Locate the cell with the specified text and output its [X, Y] center coordinate. 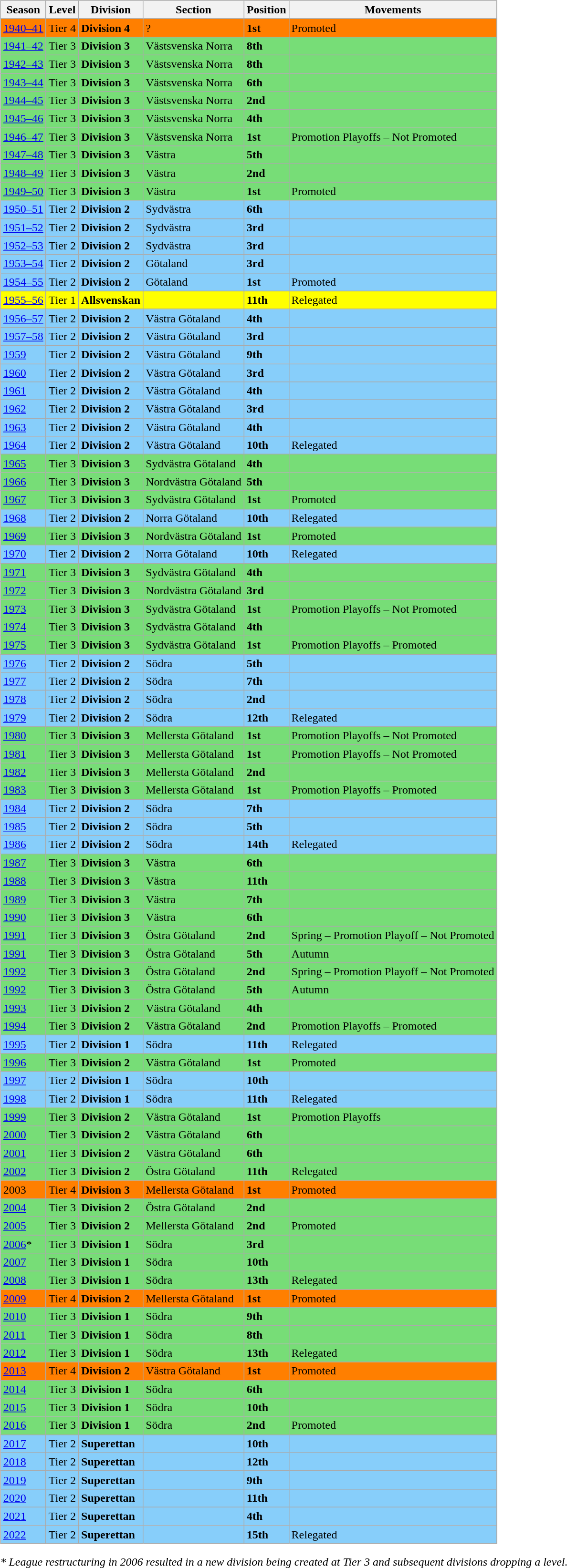
1946–47 [23, 137]
1948–49 [23, 173]
15th [266, 1534]
2021 [23, 1516]
2009 [23, 1299]
2008 [23, 1280]
1993 [23, 1008]
1964 [23, 445]
1973 [23, 609]
1971 [23, 572]
Section [194, 10]
2016 [23, 1425]
1987 [23, 863]
2003 [23, 1189]
1959 [23, 354]
2001 [23, 1153]
1949–50 [23, 191]
1951–52 [23, 227]
2011 [23, 1335]
1961 [23, 391]
1947–48 [23, 155]
? [194, 28]
2012 [23, 1353]
1941–42 [23, 46]
1962 [23, 409]
1965 [23, 464]
1942–43 [23, 64]
Allsvenskan [111, 300]
2002 [23, 1171]
1976 [23, 663]
1945–46 [23, 119]
1970 [23, 554]
1968 [23, 518]
2010 [23, 1317]
Movements [393, 10]
1956–57 [23, 318]
2014 [23, 1389]
2022 [23, 1534]
2019 [23, 1480]
1975 [23, 645]
1963 [23, 427]
Promotion Playoffs [393, 1117]
1944–45 [23, 101]
1966 [23, 482]
1955–56 [23, 300]
1943–44 [23, 83]
2015 [23, 1407]
1982 [23, 772]
1984 [23, 808]
1989 [23, 899]
Season [23, 10]
1953–54 [23, 264]
1950–51 [23, 209]
2017 [23, 1444]
1967 [23, 500]
1985 [23, 826]
1999 [23, 1117]
2006* [23, 1244]
2018 [23, 1462]
1978 [23, 700]
1981 [23, 754]
1940–41 [23, 28]
2020 [23, 1498]
Division 4 [111, 28]
1996 [23, 1063]
2004 [23, 1207]
1998 [23, 1099]
1979 [23, 718]
1960 [23, 372]
1997 [23, 1081]
1977 [23, 681]
1969 [23, 536]
1983 [23, 790]
1988 [23, 881]
2000 [23, 1135]
1986 [23, 845]
Position [266, 10]
2007 [23, 1262]
14th [266, 845]
Level [62, 10]
1957–58 [23, 336]
1974 [23, 627]
1954–55 [23, 282]
1972 [23, 590]
1995 [23, 1044]
Division [111, 10]
Tier 1 [62, 300]
1980 [23, 736]
2013 [23, 1371]
1994 [23, 1026]
1990 [23, 917]
1952–53 [23, 246]
2005 [23, 1226]
